Extract the [x, y] coordinate from the center of the cell holding the provided text.  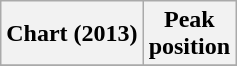
Chart (2013) [72, 34]
Peakposition [189, 34]
